Output the (x, y) coordinate of the center of the cell containing the given text.  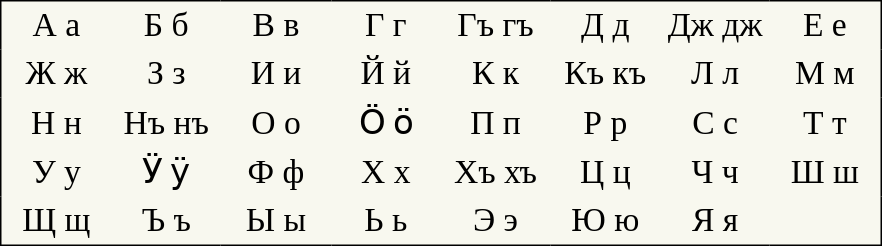
Ш ш (826, 172)
Т т (826, 123)
Хъ хъ (496, 172)
Б б (166, 26)
У у (56, 172)
Ю ю (605, 220)
Ж ж (56, 74)
Ӱ ӱ (166, 172)
Къ къ (605, 74)
Х х (386, 172)
Ц ц (605, 172)
С с (715, 123)
М м (826, 74)
Дж дж (715, 26)
И и (276, 74)
В в (276, 26)
Ч ч (715, 172)
Л л (715, 74)
Д д (605, 26)
Гъ гъ (496, 26)
Ф ф (276, 172)
Й й (386, 74)
П п (496, 123)
Р р (605, 123)
Ы ы (276, 220)
К к (496, 74)
Щ щ (56, 220)
О о (276, 123)
Г г (386, 26)
Ь ь (386, 220)
Э э (496, 220)
Ӧ ӧ (386, 123)
Ъ ъ (166, 220)
А а (56, 26)
Нъ нъ (166, 123)
Я я (715, 220)
З з (166, 74)
Н н (56, 123)
Е е (826, 26)
